Identify which cell holds the provided text, then report its (x, y) central coordinate. 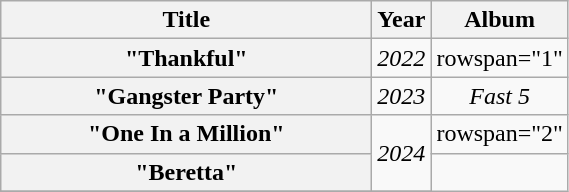
Fast 5 (500, 96)
"Beretta" (186, 172)
"Gangster Party" (186, 96)
rowspan="1" (500, 58)
2023 (402, 96)
rowspan="2" (500, 134)
Album (500, 20)
Title (186, 20)
"Thankful" (186, 58)
2024 (402, 153)
"One In a Million" (186, 134)
2022 (402, 58)
Year (402, 20)
